Capture the cell that displays the provided text and extract its [X, Y] central coordinate. 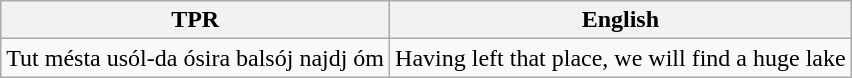
English [621, 20]
Tut mésta usól-da ósira balsój najdj óm [196, 58]
TPR [196, 20]
Having left that place, we will find a huge lake [621, 58]
